Return [X, Y] of the center of cell containing provided text 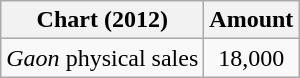
Chart (2012) [102, 20]
Amount [252, 20]
Gaon physical sales [102, 58]
18,000 [252, 58]
